Locate the cell with the specified text and output its (X, Y) center coordinate. 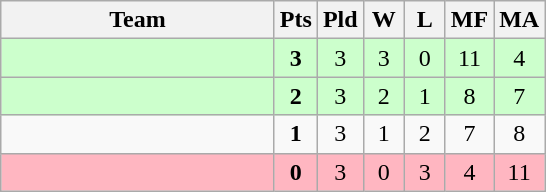
W (384, 20)
MA (520, 20)
Team (138, 20)
Pts (296, 20)
Pld (340, 20)
MF (469, 20)
L (424, 20)
